Detect which cell encompasses the target text, then output its (X, Y) center coordinate. 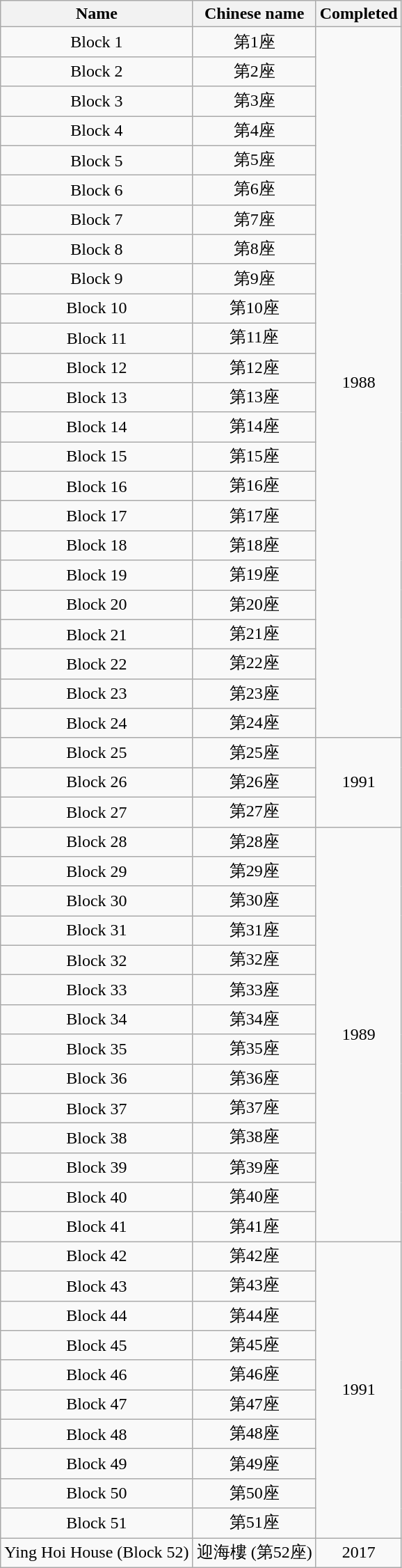
第34座 (255, 1019)
Block 19 (97, 575)
Block 42 (97, 1257)
第50座 (255, 1494)
第42座 (255, 1257)
Block 32 (97, 960)
Block 28 (97, 842)
第46座 (255, 1375)
Block 30 (97, 901)
Block 38 (97, 1139)
第37座 (255, 1108)
Block 41 (97, 1226)
Block 22 (97, 664)
Block 9 (97, 278)
Chinese name (255, 14)
第7座 (255, 220)
Block 2 (97, 71)
第5座 (255, 160)
2017 (359, 1553)
第47座 (255, 1404)
Block 26 (97, 782)
Block 13 (97, 398)
Block 25 (97, 753)
第14座 (255, 427)
第3座 (255, 102)
第33座 (255, 990)
第45座 (255, 1346)
Block 3 (97, 102)
第51座 (255, 1523)
第22座 (255, 664)
Block 23 (97, 693)
第9座 (255, 278)
Block 11 (97, 338)
1989 (359, 1034)
Block 37 (97, 1108)
第35座 (255, 1050)
迎海樓 (第52座) (255, 1553)
Ying Hoi House (Block 52) (97, 1553)
第48座 (255, 1434)
Block 40 (97, 1197)
第49座 (255, 1464)
Block 8 (97, 249)
Name (97, 14)
第2座 (255, 71)
第44座 (255, 1315)
Block 18 (97, 546)
Block 43 (97, 1286)
第41座 (255, 1226)
Block 5 (97, 160)
第25座 (255, 753)
Block 36 (97, 1079)
第16座 (255, 486)
Block 6 (97, 191)
Block 31 (97, 931)
第43座 (255, 1286)
Block 27 (97, 811)
Block 15 (97, 457)
第20座 (255, 605)
Block 48 (97, 1434)
Block 47 (97, 1404)
Block 4 (97, 131)
第6座 (255, 191)
第38座 (255, 1139)
Block 46 (97, 1375)
第39座 (255, 1168)
第19座 (255, 575)
Block 20 (97, 605)
Block 1 (97, 42)
第18座 (255, 546)
第27座 (255, 811)
Block 39 (97, 1168)
第11座 (255, 338)
Completed (359, 14)
第10座 (255, 309)
Block 12 (97, 367)
Block 44 (97, 1315)
第36座 (255, 1079)
第32座 (255, 960)
Block 49 (97, 1464)
第8座 (255, 249)
Block 50 (97, 1494)
Block 16 (97, 486)
Block 21 (97, 635)
1988 (359, 383)
第28座 (255, 842)
Block 17 (97, 516)
第12座 (255, 367)
Block 45 (97, 1346)
第15座 (255, 457)
第1座 (255, 42)
Block 7 (97, 220)
第40座 (255, 1197)
Block 51 (97, 1523)
第23座 (255, 693)
第17座 (255, 516)
第4座 (255, 131)
第31座 (255, 931)
Block 35 (97, 1050)
Block 33 (97, 990)
第13座 (255, 398)
Block 24 (97, 724)
第21座 (255, 635)
第26座 (255, 782)
第30座 (255, 901)
Block 10 (97, 309)
Block 34 (97, 1019)
Block 29 (97, 871)
第24座 (255, 724)
第29座 (255, 871)
Block 14 (97, 427)
